Return the (X, Y) coordinate for the center point of the cell that contains the specified text.  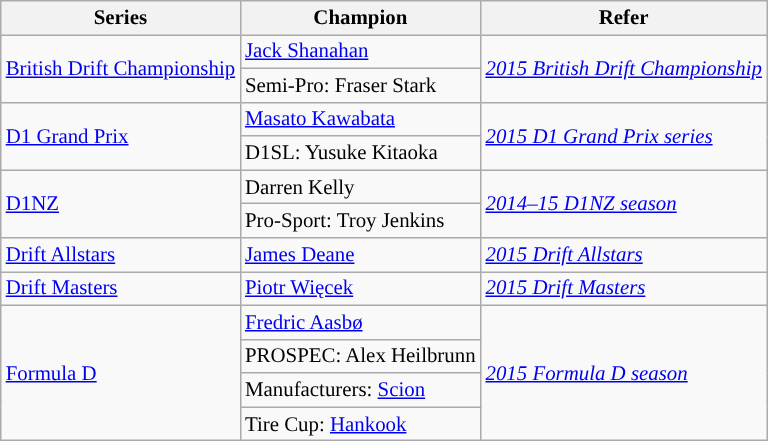
Darren Kelly (360, 187)
Jack Shanahan (360, 51)
Series (120, 18)
2014–15 D1NZ season (624, 204)
Semi-Pro: Fraser Stark (360, 85)
Masato Kawabata (360, 119)
2015 British Drift Championship (624, 68)
Pro-Sport: Troy Jenkins (360, 221)
2015 Drift Allstars (624, 255)
2015 D1 Grand Prix series (624, 136)
James Deane (360, 255)
British Drift Championship (120, 68)
Drift Masters (120, 288)
2015 Drift Masters (624, 288)
Champion (360, 18)
Fredric Aasbø (360, 322)
Piotr Więcek (360, 288)
Refer (624, 18)
Formula D (120, 372)
Drift Allstars (120, 255)
D1 Grand Prix (120, 136)
PROSPEC: Alex Heilbrunn (360, 356)
D1NZ (120, 204)
D1SL: Yusuke Kitaoka (360, 153)
Manufacturers: Scion (360, 390)
2015 Formula D season (624, 372)
Tire Cup: Hankook (360, 424)
